Detect which cell encompasses the target text, then output its (x, y) center coordinate. 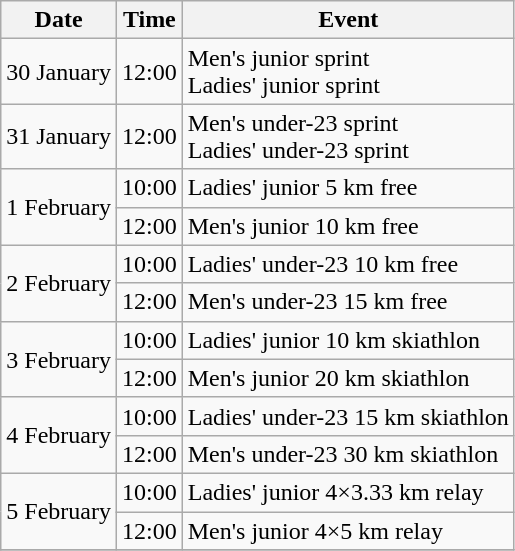
3 February (59, 359)
Men's junior 10 km free (348, 226)
Men's under-23 15 km free (348, 302)
4 February (59, 435)
Event (348, 20)
30 January (59, 72)
Ladies' junior 4×3.33 km relay (348, 492)
31 January (59, 136)
Men's junior 20 km skiathlon (348, 378)
Ladies' junior 10 km skiathlon (348, 340)
Time (149, 20)
2 February (59, 283)
Ladies' under-23 15 km skiathlon (348, 416)
Men's junior sprintLadies' junior sprint (348, 72)
5 February (59, 511)
Ladies' junior 5 km free (348, 188)
Men's under-23 30 km skiathlon (348, 454)
Date (59, 20)
Men's junior 4×5 km relay (348, 531)
Men's under-23 sprintLadies' under-23 sprint (348, 136)
1 February (59, 207)
Ladies' under-23 10 km free (348, 264)
